Return (X, Y) of the center of cell containing provided text 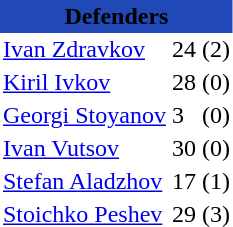
3 (184, 116)
Kiril Ivkov (84, 82)
(1) (216, 182)
30 (184, 148)
Defenders (116, 16)
Ivan Zdravkov (84, 50)
17 (184, 182)
Georgi Stoyanov (84, 116)
24 (184, 50)
(2) (216, 50)
28 (184, 82)
Ivan Vutsov (84, 148)
Stefan Aladzhov (84, 182)
